Locate the cell with the specified text and output its (x, y) center coordinate. 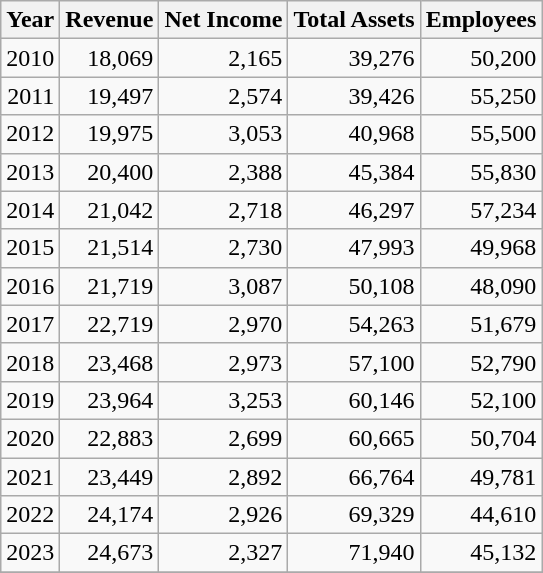
18,069 (110, 58)
3,087 (224, 286)
51,679 (481, 324)
50,108 (354, 286)
60,146 (354, 400)
2023 (30, 553)
23,964 (110, 400)
22,719 (110, 324)
24,174 (110, 515)
21,719 (110, 286)
49,968 (481, 248)
52,790 (481, 362)
71,940 (354, 553)
52,100 (481, 400)
2,574 (224, 96)
49,781 (481, 477)
47,993 (354, 248)
2,327 (224, 553)
39,276 (354, 58)
2,165 (224, 58)
55,830 (481, 172)
21,514 (110, 248)
50,200 (481, 58)
48,090 (481, 286)
2015 (30, 248)
45,384 (354, 172)
2,730 (224, 248)
57,100 (354, 362)
2,388 (224, 172)
69,329 (354, 515)
2012 (30, 134)
2,892 (224, 477)
19,497 (110, 96)
2018 (30, 362)
40,968 (354, 134)
66,764 (354, 477)
60,665 (354, 438)
2014 (30, 210)
45,132 (481, 553)
2,926 (224, 515)
19,975 (110, 134)
24,673 (110, 553)
2010 (30, 58)
Employees (481, 20)
2,970 (224, 324)
2019 (30, 400)
2017 (30, 324)
54,263 (354, 324)
23,449 (110, 477)
2016 (30, 286)
2,718 (224, 210)
20,400 (110, 172)
2020 (30, 438)
3,253 (224, 400)
2,973 (224, 362)
21,042 (110, 210)
Year (30, 20)
55,500 (481, 134)
Revenue (110, 20)
2022 (30, 515)
39,426 (354, 96)
2013 (30, 172)
Net Income (224, 20)
3,053 (224, 134)
55,250 (481, 96)
46,297 (354, 210)
Total Assets (354, 20)
2011 (30, 96)
44,610 (481, 515)
22,883 (110, 438)
50,704 (481, 438)
2,699 (224, 438)
2021 (30, 477)
23,468 (110, 362)
57,234 (481, 210)
